Pinpoint the cell where the given text exists, returning its [x, y] midpoint coordinate. 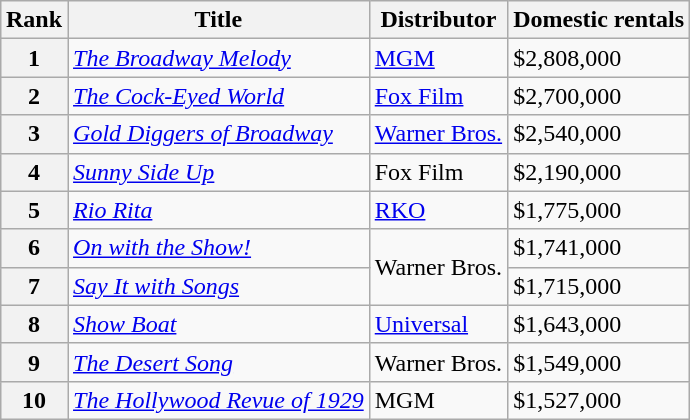
On with the Show! [219, 248]
3 [34, 134]
Rank [34, 20]
$2,190,000 [599, 172]
The Desert Song [219, 362]
$1,643,000 [599, 324]
The Broadway Melody [219, 58]
Show Boat [219, 324]
Sunny Side Up [219, 172]
$1,775,000 [599, 210]
$1,549,000 [599, 362]
$2,700,000 [599, 96]
The Hollywood Revue of 1929 [219, 400]
$1,527,000 [599, 400]
Universal [438, 324]
Gold Diggers of Broadway [219, 134]
2 [34, 96]
Say It with Songs [219, 286]
Rio Rita [219, 210]
$1,715,000 [599, 286]
4 [34, 172]
5 [34, 210]
9 [34, 362]
10 [34, 400]
7 [34, 286]
Domestic rentals [599, 20]
6 [34, 248]
8 [34, 324]
$2,540,000 [599, 134]
1 [34, 58]
The Cock-Eyed World [219, 96]
$1,741,000 [599, 248]
Distributor [438, 20]
Title [219, 20]
RKO [438, 210]
$2,808,000 [599, 58]
